Provide the (X, Y) coordinate of the cell's center where the given text is located.  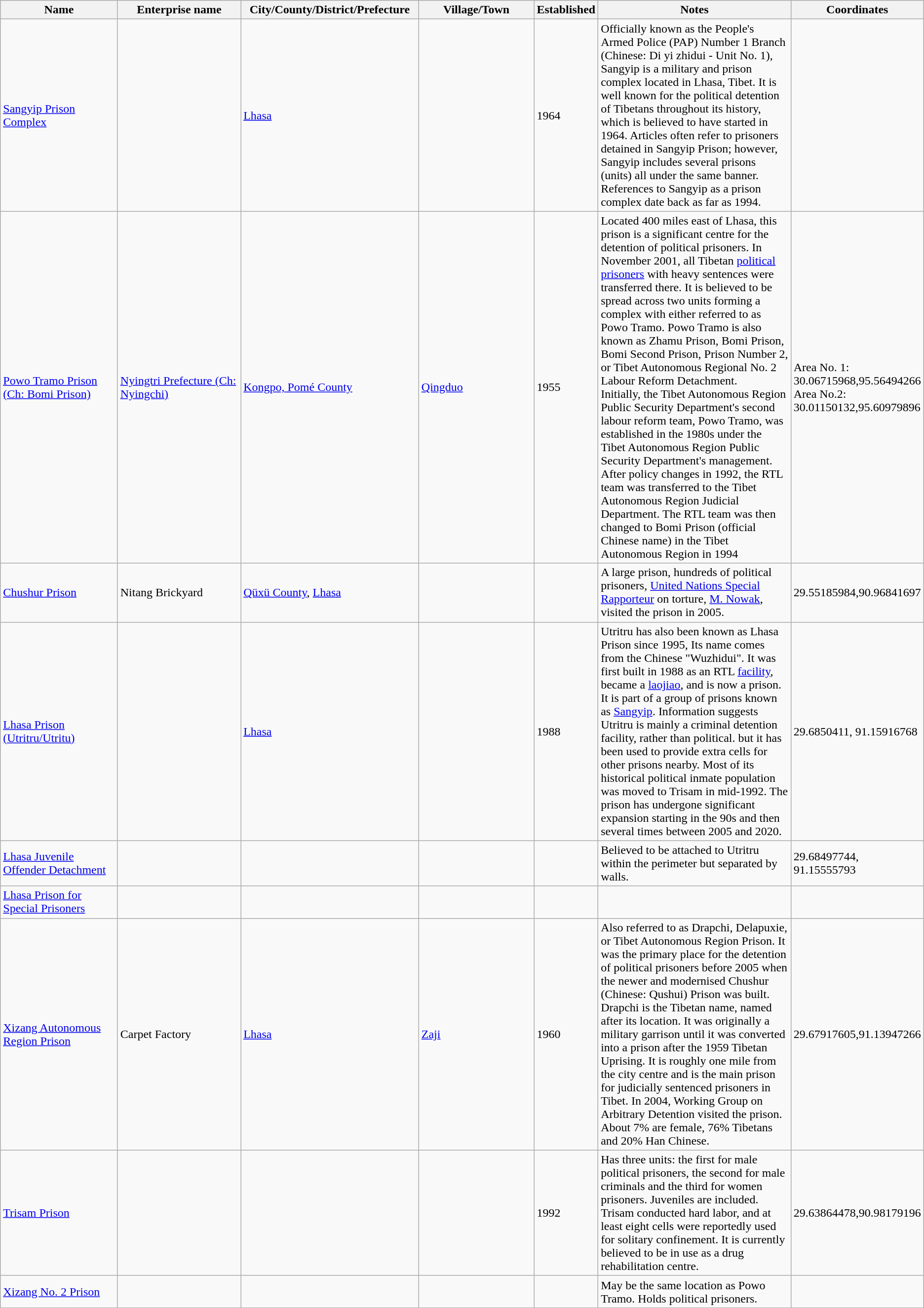
1960 (566, 1034)
Lhasa Prison (Utritru/Utritu) (59, 731)
1992 (566, 1213)
Kongpo, Pomé County (330, 387)
29.68497744, 91.15555793 (857, 863)
Xizang No. 2 Prison (59, 1291)
Believed to be attached to Utritru within the perimeter but separated by walls. (695, 863)
Carpet Factory (179, 1034)
Powo Tramo Prison (Ch: Bomi Prison) (59, 387)
Lhasa Juvenile Offender Detachment (59, 863)
Notes (695, 10)
Lhasa Prison for Special Prisoners (59, 902)
Established (566, 10)
City/County/District/Prefecture (330, 10)
Qüxü County, Lhasa (330, 592)
1955 (566, 387)
Coordinates (857, 10)
29.67917605,91.13947266 (857, 1034)
Nyingtri Prefecture (Ch: Nyingchi) (179, 387)
1988 (566, 731)
Name (59, 10)
Nitang Brickyard (179, 592)
Qingduo (476, 387)
Village/Town (476, 10)
Sangyip Prison Complex (59, 115)
Area No. 1: 30.06715968,95.56494266Area No.2: 30.01150132,95.60979896 (857, 387)
May be the same location as Powo Tramo. Holds political prisoners. (695, 1291)
A large prison, hundreds of political prisoners, United Nations Special Rapporteur on torture, M. Nowak, visited the prison in 2005. (695, 592)
29.63864478,90.98179196 (857, 1213)
Zaji (476, 1034)
29.6850411, 91.15916768 (857, 731)
Chushur Prison (59, 592)
1964 (566, 115)
Enterprise name (179, 10)
29.55185984,90.96841697 (857, 592)
Trisam Prison (59, 1213)
Xizang Autonomous Region Prison (59, 1034)
